Provide the [x, y] coordinate of the cell's center where the given text is located.  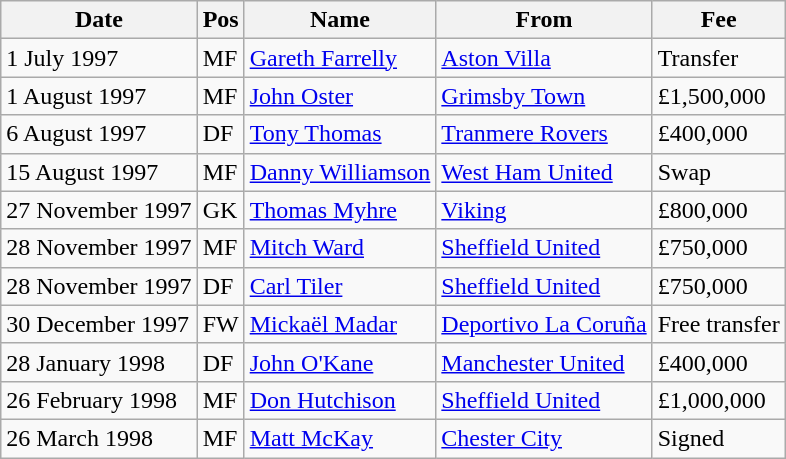
26 March 1998 [99, 438]
Signed [718, 438]
Tranmere Rovers [544, 134]
FW [220, 324]
26 February 1998 [99, 400]
1 July 1997 [99, 58]
Transfer [718, 58]
Swap [718, 172]
GK [220, 210]
John Oster [340, 96]
£800,000 [718, 210]
Fee [718, 20]
6 August 1997 [99, 134]
Viking [544, 210]
Matt McKay [340, 438]
28 January 1998 [99, 362]
Mickaël Madar [340, 324]
15 August 1997 [99, 172]
Gareth Farrelly [340, 58]
1 August 1997 [99, 96]
Free transfer [718, 324]
Grimsby Town [544, 96]
Name [340, 20]
27 November 1997 [99, 210]
£1,500,000 [718, 96]
West Ham United [544, 172]
From [544, 20]
£1,000,000 [718, 400]
Date [99, 20]
Danny Williamson [340, 172]
Aston Villa [544, 58]
Don Hutchison [340, 400]
Chester City [544, 438]
John O'Kane [340, 362]
Carl Tiler [340, 286]
30 December 1997 [99, 324]
Pos [220, 20]
Deportivo La Coruña [544, 324]
Thomas Myhre [340, 210]
Manchester United [544, 362]
Mitch Ward [340, 248]
Tony Thomas [340, 134]
